Capture the cell that displays the provided text and extract its (X, Y) central coordinate. 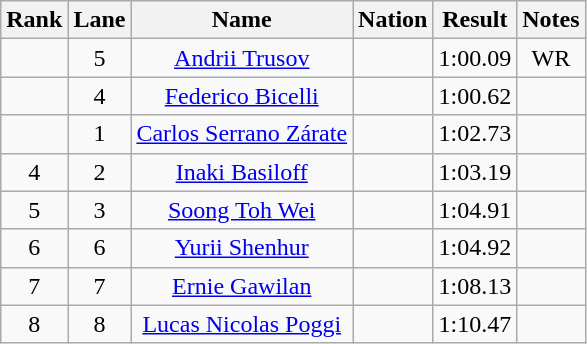
1:03.19 (475, 172)
Rank (34, 20)
1:08.13 (475, 286)
Result (475, 20)
2 (100, 172)
1:00.62 (475, 96)
1:00.09 (475, 58)
1:04.91 (475, 210)
Name (242, 20)
3 (100, 210)
Lucas Nicolas Poggi (242, 324)
1:04.92 (475, 248)
Ernie Gawilan (242, 286)
Notes (551, 20)
1 (100, 134)
Andrii Trusov (242, 58)
Lane (100, 20)
1:02.73 (475, 134)
Soong Toh Wei (242, 210)
Yurii Shenhur (242, 248)
Federico Bicelli (242, 96)
Carlos Serrano Zárate (242, 134)
1:10.47 (475, 324)
WR (551, 58)
Inaki Basiloff (242, 172)
Nation (393, 20)
